Return the [x, y] coordinate for the center point of the cell that contains the specified text.  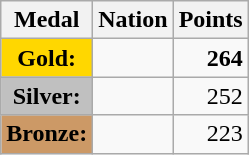
Medal [47, 20]
Gold: [47, 58]
252 [210, 96]
264 [210, 58]
Nation [133, 20]
Silver: [47, 96]
223 [210, 134]
Bronze: [47, 134]
Points [210, 20]
